Detect which cell encompasses the target text, then output its [X, Y] center coordinate. 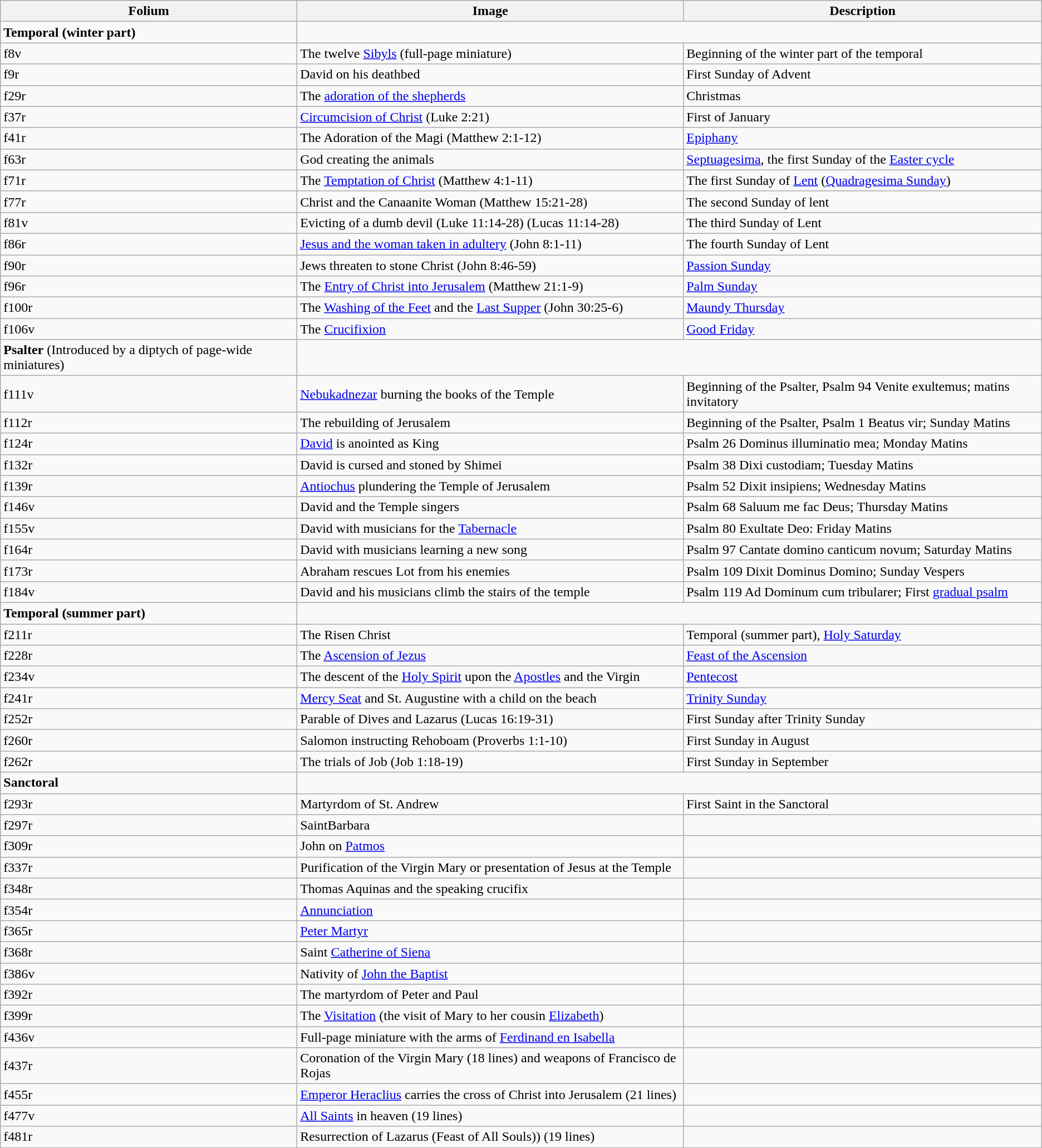
David with musicians learning a new song [490, 550]
Parable of Dives and Lazarus (Lucas 16:19-31) [490, 719]
Temporal (summer part), Holy Saturday [863, 634]
Beginning of the winter part of the temporal [863, 53]
Psalm 26 Dominus illuminatio mea; Monday Matins [863, 444]
f252r [149, 719]
The Washing of the Feet and the Last Supper (John 30:25-6) [490, 308]
Salomon instructing Rehoboam (Proverbs 1:1-10) [490, 740]
The Temptation of Christ (Matthew 4:1-11) [490, 180]
f132r [149, 465]
f100r [149, 308]
First Sunday in September [863, 762]
f386v [149, 974]
f211r [149, 634]
First Sunday in August [863, 740]
Saint Catherine of Siena [490, 952]
All Saints in heaven (19 lines) [490, 1116]
The trials of Job (Job 1:18-19) [490, 762]
f297r [149, 825]
Good Friday [863, 329]
Maundy Thursday [863, 308]
f437r [149, 1066]
f124r [149, 444]
f139r [149, 486]
David is cursed and stoned by Shimei [490, 465]
Beginning of the Psalter, Psalm 94 Venite exultemus; matins invitatory [863, 394]
Folium [149, 11]
Jesus and the woman taken in adultery (John 8:1-11) [490, 244]
f81v [149, 223]
f262r [149, 762]
Feast of the Ascension [863, 656]
Epiphany [863, 138]
Psalter (Introduced by a diptych of page-wide miniatures) [149, 357]
f399r [149, 1016]
f481r [149, 1137]
f477v [149, 1116]
David and the Temple singers [490, 507]
f392r [149, 995]
David with musicians for the Tabernacle [490, 528]
Annunciation [490, 910]
Psalm 68 Saluum me fac Deus; Thursday Matins [863, 507]
First Sunday of Advent [863, 75]
f337r [149, 867]
f37r [149, 117]
God creating the animals [490, 159]
Psalm 109 Dixit Dominus Domino; Sunday Vespers [863, 571]
The Entry of Christ into Jerusalem (Matthew 21:1-9) [490, 287]
Evicting of a dumb devil (Luke 11:14-28) (Lucas 11:14-28) [490, 223]
f29r [149, 96]
The martyrdom of Peter and Paul [490, 995]
f309r [149, 846]
f293r [149, 804]
Pentecost [863, 677]
Psalm 80 Exultate Deo: Friday Matins [863, 528]
f368r [149, 952]
f90r [149, 266]
The descent of the Holy Spirit upon the Apostles and the Virgin [490, 677]
The first Sunday of Lent (Quadragesima Sunday) [863, 180]
f234v [149, 677]
First Sunday after Trinity Sunday [863, 719]
John on Patmos [490, 846]
f77r [149, 202]
f9r [149, 75]
Temporal (winter part) [149, 32]
Trinity Sunday [863, 698]
f112r [149, 423]
f146v [149, 507]
Christ and the Canaanite Woman (Matthew 15:21-28) [490, 202]
Abraham rescues Lot from his enemies [490, 571]
f71r [149, 180]
The second Sunday of lent [863, 202]
Coronation of the Virgin Mary (18 lines) and weapons of Francisco de Rojas [490, 1066]
Septuagesima, the first Sunday of the Easter cycle [863, 159]
Peter Martyr [490, 931]
f63r [149, 159]
Beginning of the Psalter, Psalm 1 Beatus vir; Sunday Matins [863, 423]
David is anointed as King [490, 444]
Psalm 38 Dixi custodiam; Tuesday Matins [863, 465]
Psalm 97 Cantate domino canticum novum; Saturday Matins [863, 550]
First Saint in the Sanctoral [863, 804]
Christmas [863, 96]
f106v [149, 329]
f348r [149, 889]
f184v [149, 592]
f455r [149, 1095]
Antiochus plundering the Temple of Jerusalem [490, 486]
f354r [149, 910]
The adoration of the shepherds [490, 96]
f173r [149, 571]
The Crucifixion [490, 329]
Sanctoral [149, 783]
The Adoration of the Magi (Matthew 2:1-12) [490, 138]
Circumcision of Christ (Luke 2:21) [490, 117]
Palm Sunday [863, 287]
SaintBarbara [490, 825]
f86r [149, 244]
Passion Sunday [863, 266]
The twelve Sibyls (full-page miniature) [490, 53]
The Visitation (the visit of Mary to her cousin Elizabeth) [490, 1016]
David and his musicians climb the stairs of the temple [490, 592]
Purification of the Virgin Mary or presentation of Jesus at the Temple [490, 867]
f260r [149, 740]
f164r [149, 550]
Full-page miniature with the arms of Ferdinand en Isabella [490, 1037]
Mercy Seat and St. Augustine with a child on the beach [490, 698]
Thomas Aquinas and the speaking crucifix [490, 889]
f96r [149, 287]
Description [863, 11]
f228r [149, 656]
f155v [149, 528]
Martyrdom of St. Andrew [490, 804]
f41r [149, 138]
Emperor Heraclius carries the cross of Christ into Jerusalem (21 lines) [490, 1095]
The Risen Christ [490, 634]
Psalm 119 Ad Dominum cum tribularer; First gradual psalm [863, 592]
Psalm 52 Dixit insipiens; Wednesday Matins [863, 486]
f241r [149, 698]
Resurrection of Lazarus (Feast of All Souls)) (19 lines) [490, 1137]
The Ascension of Jezus [490, 656]
The rebuilding of Jerusalem [490, 423]
f365r [149, 931]
Nativity of John the Baptist [490, 974]
Jews threaten to stone Christ (John 8:46-59) [490, 266]
f436v [149, 1037]
f111v [149, 394]
First of January [863, 117]
Image [490, 11]
David on his deathbed [490, 75]
The third Sunday of Lent [863, 223]
Temporal (summer part) [149, 613]
The fourth Sunday of Lent [863, 244]
Nebukadnezar burning the books of the Temple [490, 394]
f8v [149, 53]
